Return (x, y) of the center of cell containing provided text 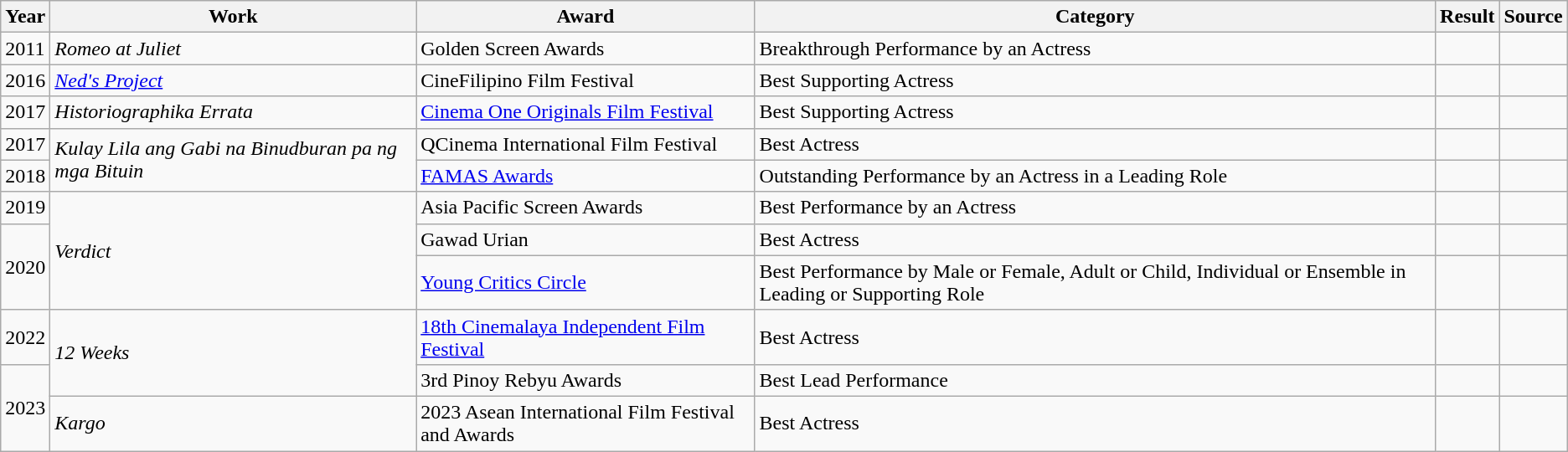
Result (1467, 17)
Historiographika Errata (233, 112)
2022 (25, 336)
Gawad Urian (585, 239)
Asia Pacific Screen Awards (585, 208)
Kargo (233, 424)
Young Critics Circle (585, 283)
Best Performance by an Actress (1095, 208)
18th Cinemalaya Independent Film Festival (585, 336)
2019 (25, 208)
Cinema One Originals Film Festival (585, 112)
2011 (25, 49)
Breakthrough Performance by an Actress (1095, 49)
Verdict (233, 251)
Outstanding Performance by an Actress in a Leading Role (1095, 176)
2016 (25, 80)
Romeo at Juliet (233, 49)
Kulay Lila ang Gabi na Binudburan pa ng mga Bituin (233, 160)
QCinema International Film Festival (585, 144)
Golden Screen Awards (585, 49)
Best Performance by Male or Female, Adult or Child, Individual or Ensemble in Leading or Supporting Role (1095, 283)
2023 Asean International Film Festival and Awards (585, 424)
2018 (25, 176)
Work (233, 17)
Ned's Project (233, 80)
Category (1095, 17)
2023 (25, 407)
Source (1533, 17)
Year (25, 17)
CineFilipino Film Festival (585, 80)
Best Lead Performance (1095, 380)
3rd Pinoy Rebyu Awards (585, 380)
FAMAS Awards (585, 176)
12 Weeks (233, 353)
Award (585, 17)
2020 (25, 266)
